Detect which cell encompasses the target text, then output its [X, Y] center coordinate. 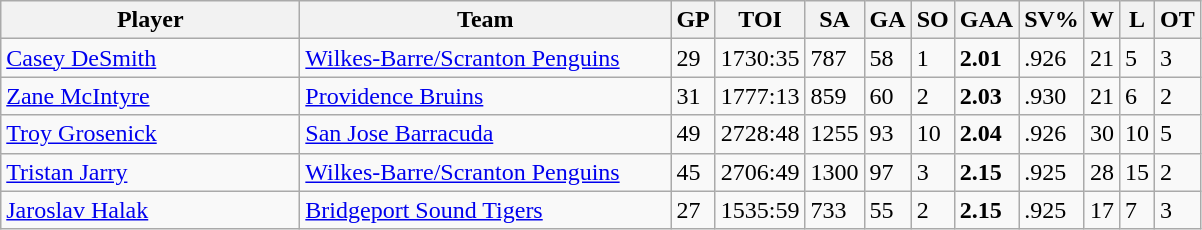
1300 [834, 172]
.930 [1052, 96]
Jaroslav Halak [150, 210]
93 [888, 134]
GAA [986, 20]
859 [834, 96]
733 [834, 210]
W [1102, 20]
Bridgeport Sound Tigers [486, 210]
28 [1102, 172]
TOI [760, 20]
Team [486, 20]
San Jose Barracuda [486, 134]
17 [1102, 210]
2706:49 [760, 172]
1 [932, 58]
Player [150, 20]
GA [888, 20]
Zane McIntyre [150, 96]
1535:59 [760, 210]
1255 [834, 134]
787 [834, 58]
27 [693, 210]
58 [888, 58]
Tristan Jarry [150, 172]
1777:13 [760, 96]
SA [834, 20]
OT [1177, 20]
Troy Grosenick [150, 134]
60 [888, 96]
6 [1136, 96]
30 [1102, 134]
15 [1136, 172]
55 [888, 210]
29 [693, 58]
7 [1136, 210]
Providence Bruins [486, 96]
L [1136, 20]
2.03 [986, 96]
SV% [1052, 20]
SO [932, 20]
2.01 [986, 58]
97 [888, 172]
49 [693, 134]
GP [693, 20]
2.04 [986, 134]
31 [693, 96]
1730:35 [760, 58]
Casey DeSmith [150, 58]
45 [693, 172]
2728:48 [760, 134]
